From the cell containing the given text, extract its center point as [X, Y] coordinate. 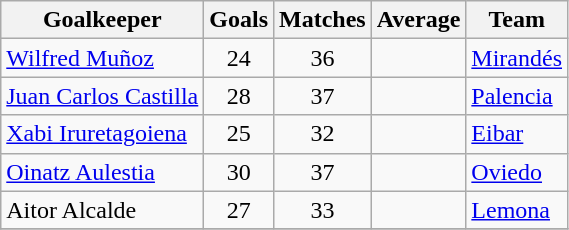
28 [239, 96]
Aitor Alcalde [102, 210]
25 [239, 134]
30 [239, 172]
24 [239, 58]
Oinatz Aulestia [102, 172]
Team [517, 20]
Palencia [517, 96]
Matches [323, 20]
33 [323, 210]
Goals [239, 20]
27 [239, 210]
Average [418, 20]
Lemona [517, 210]
Mirandés [517, 58]
Juan Carlos Castilla [102, 96]
Wilfred Muñoz [102, 58]
Eibar [517, 134]
Xabi Iruretagoiena [102, 134]
Goalkeeper [102, 20]
36 [323, 58]
32 [323, 134]
Oviedo [517, 172]
